Output the (X, Y) coordinate of the center of the cell containing the given text.  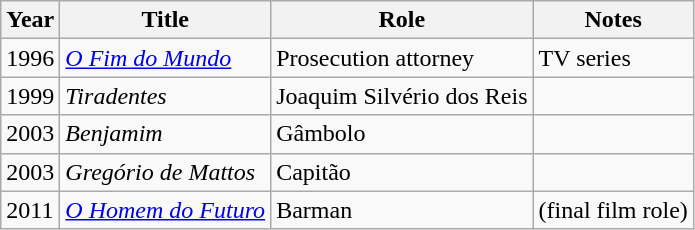
Benjamim (166, 134)
Capitão (402, 172)
Role (402, 20)
2011 (30, 210)
Prosecution attorney (402, 58)
(final film role) (613, 210)
Joaquim Silvério dos Reis (402, 96)
TV series (613, 58)
Notes (613, 20)
Barman (402, 210)
Title (166, 20)
O Homem do Futuro (166, 210)
O Fim do Mundo (166, 58)
Gregório de Mattos (166, 172)
1996 (30, 58)
1999 (30, 96)
Tiradentes (166, 96)
Year (30, 20)
Gâmbolo (402, 134)
